Locate the cell with the specified text and output its (X, Y) center coordinate. 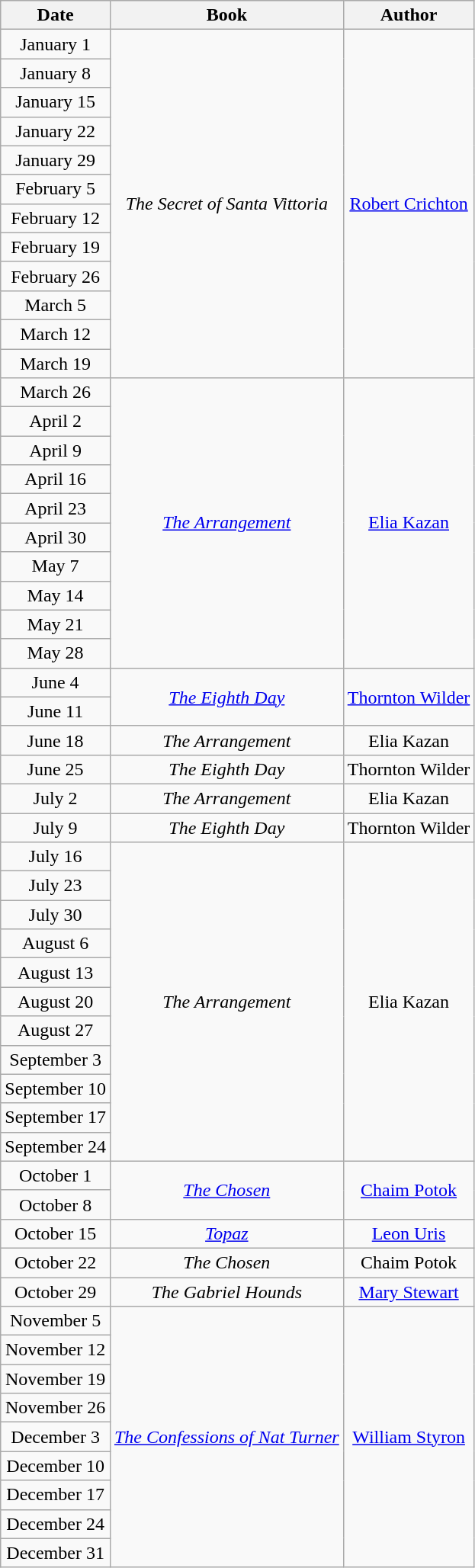
June 4 (56, 682)
July 9 (56, 827)
November 19 (56, 1379)
December 10 (56, 1466)
May 21 (56, 624)
January 22 (56, 131)
January 1 (56, 44)
December 17 (56, 1495)
January 15 (56, 102)
Leon Uris (409, 1233)
December 24 (56, 1524)
December 31 (56, 1553)
October 22 (56, 1262)
September 17 (56, 1117)
January 8 (56, 73)
March 5 (56, 305)
May 14 (56, 595)
August 27 (56, 1031)
July 30 (56, 915)
April 16 (56, 479)
November 26 (56, 1408)
Topaz (226, 1233)
September 10 (56, 1089)
March 26 (56, 393)
Author (409, 15)
June 11 (56, 711)
May 28 (56, 653)
April 9 (56, 451)
Robert Crichton (409, 204)
The Secret of Santa Vittoria (226, 204)
Book (226, 15)
November 12 (56, 1350)
February 5 (56, 189)
December 3 (56, 1437)
Date (56, 15)
October 1 (56, 1175)
The Confessions of Nat Turner (226, 1438)
July 16 (56, 857)
October 29 (56, 1292)
April 2 (56, 422)
February 19 (56, 247)
The Gabriel Hounds (226, 1292)
May 7 (56, 566)
March 12 (56, 334)
July 2 (56, 798)
March 19 (56, 364)
August 13 (56, 973)
Mary Stewart (409, 1292)
October 15 (56, 1233)
February 26 (56, 276)
April 23 (56, 508)
August 20 (56, 1002)
June 25 (56, 769)
November 5 (56, 1321)
William Styron (409, 1438)
April 30 (56, 537)
January 29 (56, 160)
June 18 (56, 740)
October 8 (56, 1204)
September 24 (56, 1146)
February 12 (56, 218)
September 3 (56, 1060)
August 6 (56, 944)
July 23 (56, 886)
